Scan for the cell matching the given text and deliver its (x, y) coordinate at center. 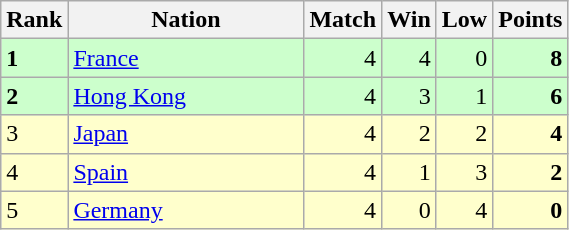
Points (530, 20)
6 (530, 96)
5 (34, 210)
Japan (186, 134)
Win (410, 20)
Match (343, 20)
Hong Kong (186, 96)
Low (464, 20)
Spain (186, 172)
Rank (34, 20)
8 (530, 58)
France (186, 58)
Nation (186, 20)
Germany (186, 210)
